Locate the cell with the specified text and output its [X, Y] center coordinate. 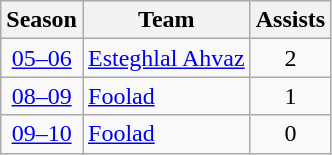
1 [290, 96]
05–06 [42, 58]
Team [166, 20]
09–10 [42, 134]
Season [42, 20]
0 [290, 134]
Esteghlal Ahvaz [166, 58]
Assists [290, 20]
2 [290, 58]
08–09 [42, 96]
